Locate the cell with the specified text and output its (x, y) center coordinate. 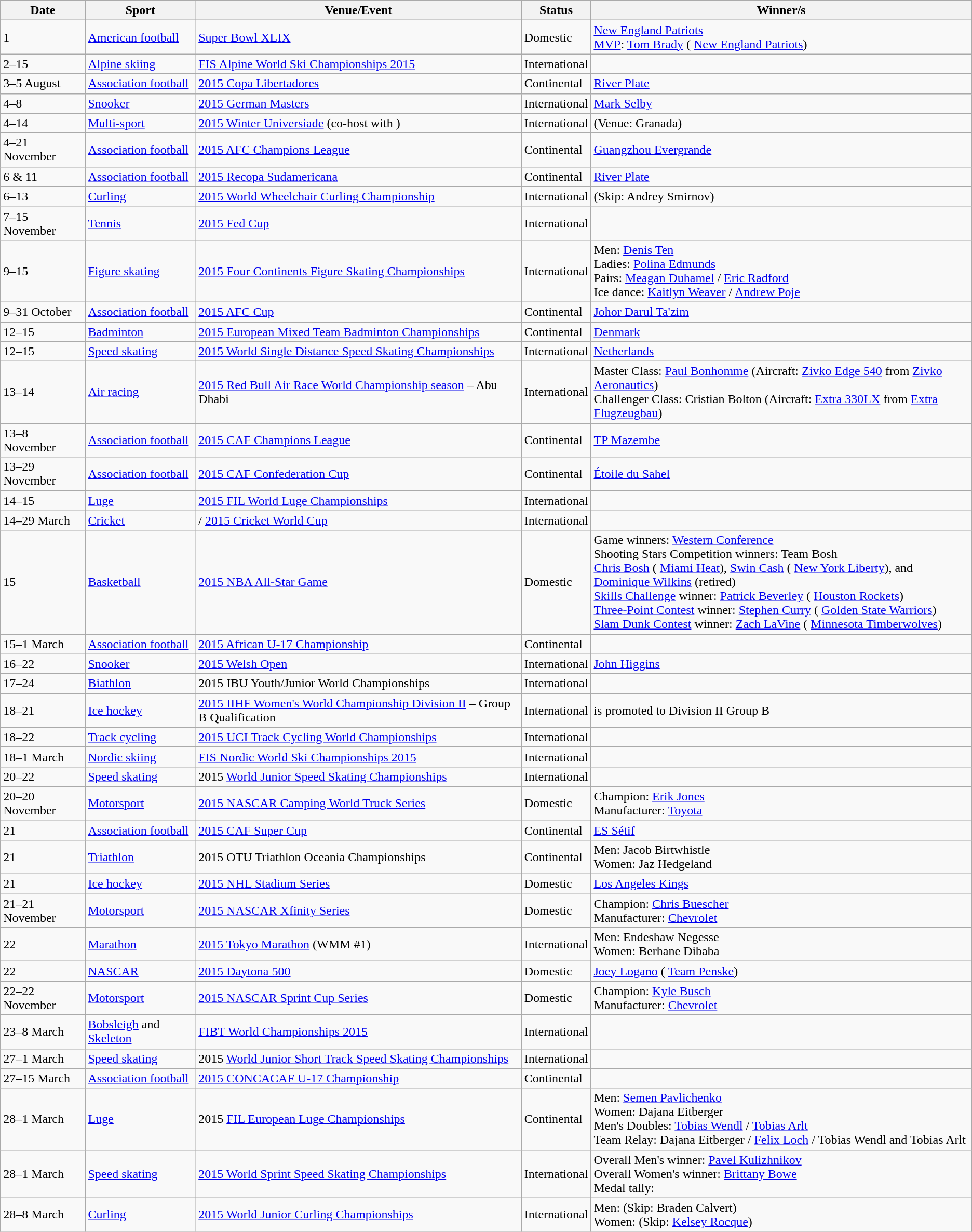
FIS Alpine World Ski Championships 2015 (359, 64)
2015 African U-17 Championship (359, 644)
Overall Men's winner: Pavel KulizhnikovOverall Women's winner: Brittany BoweMedal tally: (781, 1174)
Guangzhou Evergrande (781, 150)
2015 CAF Confederation Cup (359, 474)
NASCAR (140, 971)
Mark Selby (781, 103)
20–22 (43, 776)
Champion: Chris BuescherManufacturer: Chevrolet (781, 911)
2015 AFC Cup (359, 312)
9–31 October (43, 312)
TP Mazembe (781, 440)
2015 FIL World Luge Championships (359, 501)
2015 IBU Youth/Junior World Championships (359, 684)
Marathon (140, 944)
15 (43, 582)
2015 Fed Cup (359, 223)
14–15 (43, 501)
Triathlon (140, 857)
Cricket (140, 520)
John Higgins (781, 664)
Super Bowl XLIX (359, 37)
Nordic skiing (140, 757)
is promoted to Division II Group B (781, 711)
18–21 (43, 711)
ES Sétif (781, 831)
21–21 November (43, 911)
2015 Daytona 500 (359, 971)
2015 FIL European Luge Championships (359, 1119)
2015 NASCAR Xfinity Series (359, 911)
20–20 November (43, 803)
2015 World Sprint Speed Skating Championships (359, 1174)
2015 IIHF Women's World Championship Division II – Group B Qualification (359, 711)
(Skip: Andrey Smirnov) (781, 196)
2015 Four Continents Figure Skating Championships (359, 271)
Biathlon (140, 684)
Multi-sport (140, 123)
2015 World Junior Short Track Speed Skating Championships (359, 1059)
2015 Recopa Sudamericana (359, 177)
2015 CONCACAF U-17 Championship (359, 1078)
2015 CAF Champions League (359, 440)
14–29 March (43, 520)
Basketball (140, 582)
2015 Red Bull Air Race World Championship season – Abu Dhabi (359, 393)
2015 World Single Distance Speed Skating Championships (359, 352)
2–15 (43, 64)
/ 2015 Cricket World Cup (359, 520)
15–1 March (43, 644)
23–8 March (43, 1032)
2015 NASCAR Camping World Truck Series (359, 803)
FIBT World Championships 2015 (359, 1032)
4–8 (43, 103)
3–5 August (43, 84)
2015 World Wheelchair Curling Championship (359, 196)
18–1 March (43, 757)
Sport (140, 10)
Champion: Erik JonesManufacturer: Toyota (781, 803)
2015 World Junior Curling Championships (359, 1214)
2015 Welsh Open (359, 664)
Alpine skiing (140, 64)
Men: Jacob BirtwhistleWomen: Jaz Hedgeland (781, 857)
Date (43, 10)
Men: Denis TenLadies: Polina EdmundsPairs: Meagan Duhamel / Eric RadfordIce dance: Kaitlyn Weaver / Andrew Poje (781, 271)
13–8 November (43, 440)
2015 World Junior Speed Skating Championships (359, 776)
2015 OTU Triathlon Oceania Championships (359, 857)
Figure skating (140, 271)
Denmark (781, 332)
9–15 (43, 271)
Netherlands (781, 352)
18–22 (43, 737)
Los Angeles Kings (781, 884)
Status (556, 10)
6–13 (43, 196)
16–22 (43, 664)
2015 Copa Libertadores (359, 84)
2015 German Masters (359, 103)
FIS Nordic World Ski Championships 2015 (359, 757)
28–8 March (43, 1214)
Badminton (140, 332)
17–24 (43, 684)
Men: Endeshaw NegesseWomen: Berhane Dibaba (781, 944)
2015 European Mixed Team Badminton Championships (359, 332)
13–29 November (43, 474)
Tennis (140, 223)
2015 NBA All-Star Game (359, 582)
13–14 (43, 393)
2015 UCI Track Cycling World Championships (359, 737)
1 (43, 37)
27–15 March (43, 1078)
27–1 March (43, 1059)
2015 NHL Stadium Series (359, 884)
2015 AFC Champions League (359, 150)
2015 Winter Universiade (co-host with ) (359, 123)
Track cycling (140, 737)
(Venue: Granada) (781, 123)
Men: (Skip: Braden Calvert)Women: (Skip: Kelsey Rocque) (781, 1214)
Étoile du Sahel (781, 474)
7–15 November (43, 223)
Joey Logano ( Team Penske) (781, 971)
Champion: Kyle BuschManufacturer: Chevrolet (781, 998)
22–22 November (43, 998)
6 & 11 (43, 177)
Johor Darul Ta'zim (781, 312)
Bobsleigh and Skeleton (140, 1032)
Winner/s (781, 10)
4–21 November (43, 150)
American football (140, 37)
2015 CAF Super Cup (359, 831)
4–14 (43, 123)
Venue/Event (359, 10)
2015 NASCAR Sprint Cup Series (359, 998)
2015 Tokyo Marathon (WMM #1) (359, 944)
New England PatriotsMVP: Tom Brady ( New England Patriots) (781, 37)
Air racing (140, 393)
